Determine the (x, y) coordinate at the center of the cell enclosing the given text.  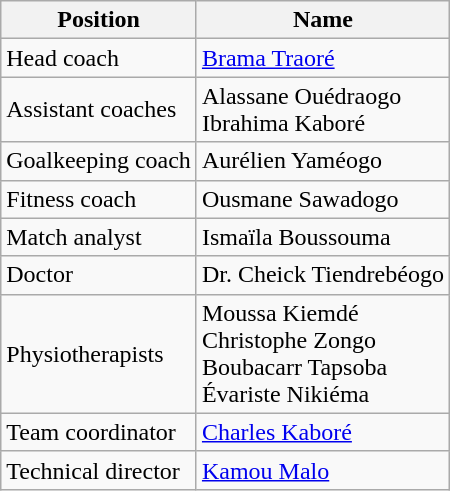
Team coordinator (99, 432)
Fitness coach (99, 199)
Goalkeeping coach (99, 161)
Doctor (99, 275)
Aurélien Yaméogo (322, 161)
Ismaïla Boussouma (322, 237)
Physiotherapists (99, 354)
Alassane Ouédraogo Ibrahima Kaboré (322, 110)
Brama Traoré (322, 58)
Ousmane Sawadogo (322, 199)
Name (322, 20)
Position (99, 20)
Assistant coaches (99, 110)
Dr. Cheick Tiendrebéogo (322, 275)
Technical director (99, 470)
Match analyst (99, 237)
Kamou Malo (322, 470)
Head coach (99, 58)
Moussa Kiemdé Christophe Zongo Boubacarr Tapsoba Évariste Nikiéma (322, 354)
Charles Kaboré (322, 432)
